Scan for the cell matching the given text and deliver its (X, Y) coordinate at center. 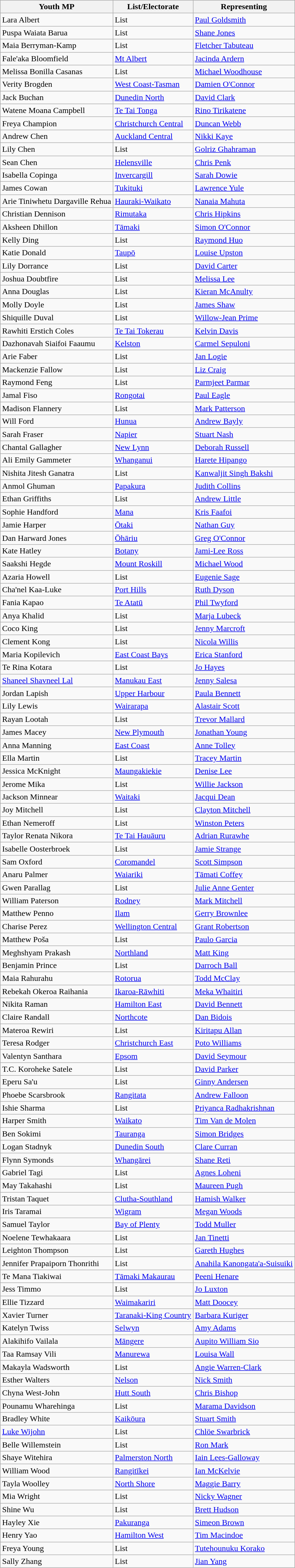
Simon O'Connor (244, 227)
Jonathan Young (244, 732)
Michael Woodhouse (244, 71)
William Paterson (56, 901)
Anna Manning (56, 745)
Paula Bennett (244, 693)
Jamal Fiso (56, 395)
Ron Mark (244, 1445)
Rangitīkei (153, 1471)
Ikaroa-Rāwhiti (153, 991)
Māngere (153, 1341)
Tāmaki (153, 227)
Te Tai Tonga (153, 110)
Ella Martin (56, 758)
Kelly Ding (56, 240)
Gwen Parallag (56, 888)
Alastair Scott (244, 706)
Palmerston North (153, 1458)
Andrew Chen (56, 136)
Amy Adams (244, 1328)
Harete Hipango (244, 460)
Eperu Sa'u (56, 1082)
Clayton Mitchell (244, 810)
Scott Simpson (244, 862)
Verity Brogden (56, 84)
Paul Goldsmith (244, 20)
New Plymouth (153, 732)
Shaneel Shavneel Lal (56, 680)
Gerry Brownlee (244, 914)
Fale'aka Bloomfield (56, 59)
Coromandel (153, 862)
Peeni Henare (244, 1276)
Epsom (153, 1056)
Te Atatū (153, 603)
Rodney (153, 901)
Poto Williams (244, 1043)
Stuart Nash (244, 434)
Tim Van de Molen (244, 1121)
Waimakariri (153, 1302)
Watene Moana Campbell (56, 110)
Carmel Sepuloni (244, 343)
Christian Dennison (56, 214)
Wigram (153, 1212)
Iain Lees-Galloway (244, 1458)
Chyna West-John (56, 1393)
Manukau East (153, 680)
Andrew Falloon (244, 1095)
Ian McKelvie (244, 1471)
Phil Twyford (244, 603)
Madison Flannery (56, 408)
Alakihifo Vailala (56, 1341)
Xavier Turner (56, 1315)
Andrew Bayly (244, 421)
Maureen Pugh (244, 1185)
Sean Chen (56, 162)
Trevor Mallard (244, 719)
Lara Albert (56, 20)
Northcote (153, 1017)
Anne Tolley (244, 745)
Mana (153, 512)
Rebekah Okeroa Raihania (56, 991)
Duncan Webb (244, 123)
Port Hills (153, 590)
Jo Hayes (244, 667)
Chantal Gallagher (56, 447)
Ellie Tizzard (56, 1302)
Whanganui (153, 460)
Fania Kapao (56, 603)
Mt Albert (153, 59)
Nikita Raman (56, 1004)
Michael Wood (244, 564)
David Bennett (244, 1004)
Tutehounuku Korako (244, 1548)
Todd Muller (244, 1225)
Anya Khalid (56, 616)
Dan Harward Jones (56, 538)
Kris Faafoi (244, 512)
Hunua (153, 421)
Dunedin South (153, 1147)
Waitaki (153, 797)
Ethan Nemeroff (56, 823)
Marja Lubeck (244, 616)
Claire Randall (56, 1017)
Jian Yang (244, 1561)
Eugenie Sage (244, 577)
Deborah Russell (244, 447)
Barbara Kuriger (244, 1315)
Rimutaka (153, 214)
Taa Ramsay Vili (56, 1354)
Napier (153, 434)
Katelyn Twiss (56, 1328)
Anahila Kanongata'a-Suisuiki (244, 1263)
Nikki Kaye (244, 136)
Agnes Loheni (244, 1173)
Rawhiti Erstich Coles (56, 330)
Lily Lewis (56, 706)
Te Tai Tokerau (153, 330)
Molly Doyle (56, 305)
Maggie Barry (244, 1484)
New Lynn (153, 447)
Mark Mitchell (244, 901)
List/Electorate (153, 7)
Willow-Jean Prime (244, 318)
Ōhāriu (153, 538)
Manurewa (153, 1354)
Maungakiekie (153, 771)
Willie Jackson (244, 784)
Raymond Huo (244, 240)
Jamie Harper (56, 525)
Shane Reti (244, 1160)
Lily Chen (56, 149)
Chris Bishop (244, 1393)
West Coast-Tasman (153, 84)
Matt Doocey (244, 1302)
Te Rina Kotara (56, 667)
Invercargill (153, 175)
Taylor Renata Nikora (56, 836)
David Carter (244, 266)
Tayla Woolley (56, 1484)
Arie Faber (56, 356)
Katie Donald (56, 253)
Will Ford (56, 421)
Youth MP (56, 7)
Hamilton West (153, 1535)
Ginny Andersen (244, 1082)
Isabella Copinga (56, 175)
Ali Emily Gammeter (56, 460)
Logan Stadnyk (56, 1147)
Nick Smith (244, 1380)
Wellington Central (153, 926)
William Wood (56, 1471)
Botany (153, 551)
Kate Hatley (56, 551)
Whangārei (153, 1160)
Aupito William Sio (244, 1341)
Isabelle Oosterbroek (56, 849)
Auckland Central (153, 136)
Angie Warren-Clark (244, 1367)
Parmjeet Parmar (244, 383)
Chlöe Swarbrick (244, 1432)
Ruth Dyson (244, 590)
David Seymour (244, 1056)
Meka Whaitiri (244, 991)
Kelston (153, 343)
Jenny Marcroft (244, 629)
Nanaia Mahuta (244, 201)
Helensville (153, 162)
Kanwaljit Singh Bakshi (244, 473)
Todd McClay (244, 978)
Matthew Poša (56, 939)
Matthew Penno (56, 914)
Cha'nel Kaa-Luke (56, 590)
Gabriel Tagi (56, 1173)
Bradley White (56, 1419)
Coco King (56, 629)
Priyanca Radhakrishnan (244, 1108)
Erica Stanford (244, 654)
Sally Zhang (56, 1561)
Jennifer Prapaiporn Thonrithi (56, 1263)
Damien O'Connor (244, 84)
May Takahashi (56, 1185)
Northland (153, 952)
Grant Robertson (244, 926)
Puspa Waiata Barua (56, 33)
Winston Peters (244, 823)
Jordan Lapish (56, 693)
Sarah Dowie (244, 175)
Makayla Wadsworth (56, 1367)
Dunedin North (153, 97)
Harper Smith (56, 1121)
Papakura (153, 486)
Ilam (153, 914)
Jessica McKnight (56, 771)
Louise Upston (244, 253)
Clement Kong (56, 642)
Anaru Palmer (56, 875)
Christchurch Central (153, 123)
Matt King (244, 952)
James Macey (56, 732)
Esther Walters (56, 1380)
Tukituki (153, 188)
Tāmati Coffey (244, 875)
Rayan Lootah (56, 719)
Benjamin Prince (56, 965)
Jess Timmo (56, 1289)
Chris Hipkins (244, 214)
Joshua Doubtfire (56, 279)
Iris Taramai (56, 1212)
T.C. Koroheke Satele (56, 1069)
Waikato (153, 1121)
Melissa Bonilla Casanas (56, 71)
Nathan Guy (244, 525)
Representing (244, 7)
Maria Kopilevich (56, 654)
James Cowan (56, 188)
Maia Rahurahu (56, 978)
Taupō (153, 253)
Ethan Griffiths (56, 499)
Waiariki (153, 875)
Tauranga (153, 1134)
Aksheen Dhillon (56, 227)
Teresa Rodger (56, 1043)
Samuel Taylor (56, 1225)
Shaye Witehira (56, 1458)
Nelson (153, 1380)
David Parker (244, 1069)
Maia Berryman-Kamp (56, 46)
Simon Bridges (244, 1134)
Azaria Howell (56, 577)
Charise Perez (56, 926)
Freya Young (56, 1548)
East Coast Bays (153, 654)
Megan Woods (244, 1212)
Jo Luxton (244, 1289)
Jami-Lee Ross (244, 551)
Clare Curran (244, 1147)
Tristan Taquet (56, 1198)
Tracey Martin (244, 758)
Meghshyam Prakash (56, 952)
Christchurch East (153, 1043)
Lily Dorrance (56, 266)
Bay of Plenty (153, 1225)
Julie Anne Genter (244, 888)
James Shaw (244, 305)
Kieran McAnulty (244, 292)
Tim Macindoe (244, 1535)
Hamilton East (153, 1004)
Pounamu Wharehinga (56, 1406)
Hayley Xie (56, 1522)
Jan Logie (244, 356)
Rino Tirikatene (244, 110)
Stuart Smith (244, 1419)
Shiquille Duval (56, 318)
Rotorua (153, 978)
Rongotai (153, 395)
Jacinda Ardern (244, 59)
Golriz Ghahraman (244, 149)
Jackson Minnear (56, 797)
Mia Wright (56, 1497)
Saakshi Hegde (56, 564)
Shane Jones (244, 33)
Chris Penk (244, 162)
Jenny Salesa (244, 680)
Materoa Rewiri (56, 1030)
Judith Collins (244, 486)
Upper Harbour (153, 693)
Phoebe Scarsbrook (56, 1095)
Nicky Wagner (244, 1497)
Clutha-Southland (153, 1198)
North Shore (153, 1484)
Jerome Mika (56, 784)
Sam Oxford (56, 862)
Adrian Rurawhe (244, 836)
Lawrence Yule (244, 188)
Darroch Ball (244, 965)
Brett Hudson (244, 1509)
Rangitata (153, 1095)
Mackenzie Fallow (56, 369)
Nicola Willis (244, 642)
Gareth Hughes (244, 1250)
Flynn Symonds (56, 1160)
Melissa Lee (244, 279)
Simeon Brown (244, 1522)
Wairarapa (153, 706)
Belle Willemstein (56, 1445)
David Clark (244, 97)
Kaikōura (153, 1419)
Jan Tinetti (244, 1238)
Anmol Ghuman (56, 486)
Valentyn Santhara (56, 1056)
Mount Roskill (153, 564)
Sarah Fraser (56, 434)
Anna Douglas (56, 292)
Nishita Jitesh Ganatra (56, 473)
Louisa Wall (244, 1354)
Luke Wijohn (56, 1432)
Hutt South (153, 1393)
Paul Eagle (244, 395)
Ben Sokimi (56, 1134)
Taranaki-King Country (153, 1315)
Selwyn (153, 1328)
Henry Yao (56, 1535)
Freya Champion (56, 123)
Joy Mitchell (56, 810)
Arie Tiniwhetu Dargaville Rehua (56, 201)
Te Tai Hauāuru (153, 836)
Ōtaki (153, 525)
Jamie Strange (244, 849)
Hauraki-Waikato (153, 201)
Dan Bidois (244, 1017)
Te Mana Tiakiwai (56, 1276)
Noelene Tewhakaara (56, 1238)
Liz Craig (244, 369)
Kiritapu Allan (244, 1030)
Ishie Sharma (56, 1108)
Greg O'Connor (244, 538)
Fletcher Tabuteau (244, 46)
Marama Davidson (244, 1406)
Raymond Feng (56, 383)
Leighton Thompson (56, 1250)
Tāmaki Makaurau (153, 1276)
Mark Patterson (244, 408)
Pakuranga (153, 1522)
Denise Lee (244, 771)
Jack Buchan (56, 97)
Jacqui Dean (244, 797)
Paulo Garcia (244, 939)
Shine Wu (56, 1509)
Sophie Handford (56, 512)
Hamish Walker (244, 1198)
East Coast (153, 745)
Dazhonavah Siaifoi Faaumu (56, 343)
Andrew Little (244, 499)
Kelvin Davis (244, 330)
